Provide the [x, y] coordinate of the cell's center where the given text is located.  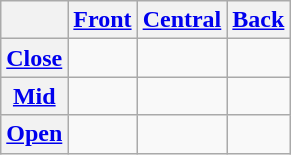
Central [182, 20]
Front [102, 20]
Back [258, 20]
Open [34, 134]
Mid [34, 96]
Close [34, 58]
